Pinpoint the cell where the given text exists, returning its (x, y) midpoint coordinate. 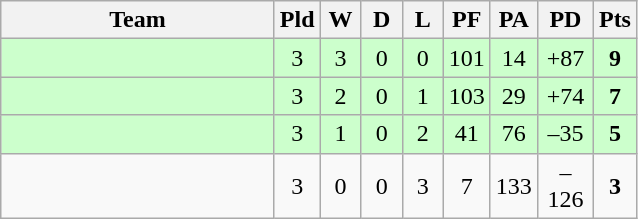
101 (466, 58)
D (382, 20)
L (422, 20)
PA (514, 20)
133 (514, 186)
76 (514, 134)
Pts (614, 20)
103 (466, 96)
+87 (565, 58)
PF (466, 20)
29 (514, 96)
PD (565, 20)
Team (138, 20)
41 (466, 134)
9 (614, 58)
W (340, 20)
14 (514, 58)
+74 (565, 96)
–126 (565, 186)
5 (614, 134)
–35 (565, 134)
Pld (297, 20)
